For the text-containing cell, return its midpoint in [X, Y] coordinate format. 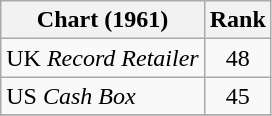
US Cash Box [102, 96]
UK Record Retailer [102, 58]
45 [238, 96]
48 [238, 58]
Chart (1961) [102, 20]
Rank [238, 20]
